Search for the cell housing the specified text and yield its (X, Y) center coordinate. 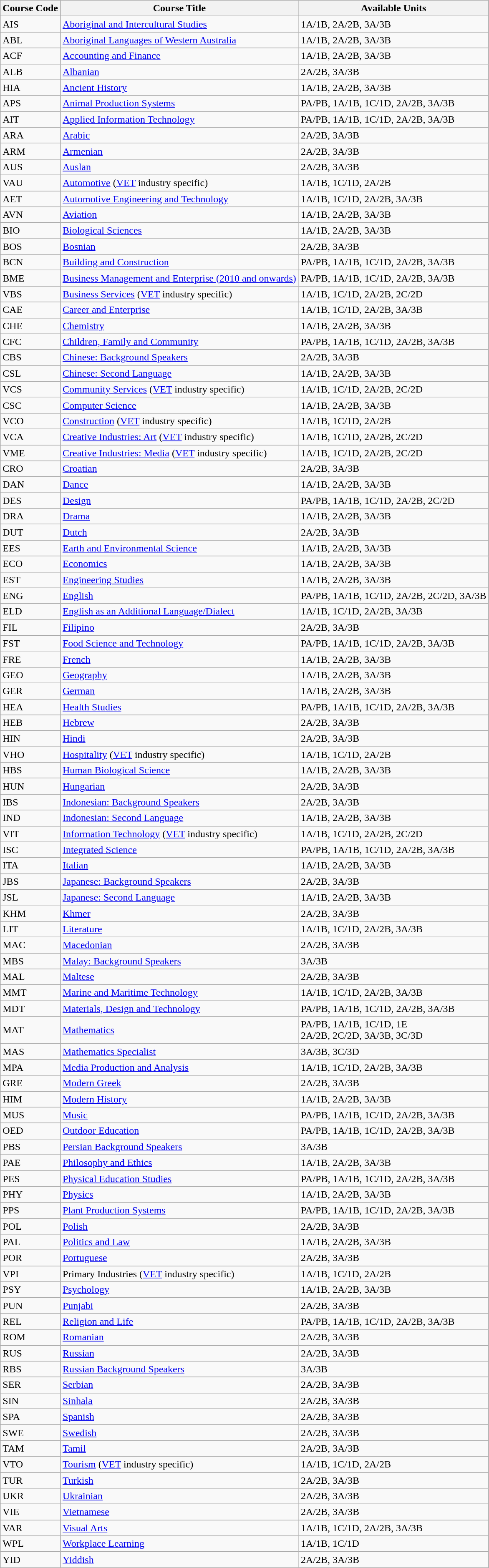
VHO (30, 755)
TAM (30, 1448)
DES (30, 501)
Italian (179, 866)
Dance (179, 485)
Building and Construction (179, 262)
VPI (30, 1274)
Psychology (179, 1290)
Materials, Design and Technology (179, 1009)
BOS (30, 247)
POR (30, 1258)
Economics (179, 564)
VCA (30, 437)
Business Services (VET industry specific) (179, 294)
Tourism (VET industry specific) (179, 1464)
KHM (30, 913)
Japanese: Background Speakers (179, 881)
HBS (30, 770)
Modern Greek (179, 1083)
Punjabi (179, 1306)
Music (179, 1115)
DRA (30, 516)
RBS (30, 1369)
ACF (30, 56)
Ukrainian (179, 1496)
CSL (30, 373)
Russian (179, 1353)
Hospitality (VET industry specific) (179, 755)
MAS (30, 1052)
VAR (30, 1528)
JSL (30, 897)
ENG (30, 596)
MUS (30, 1115)
Visual Arts (179, 1528)
Chinese: Background Speakers (179, 357)
Armenian (179, 151)
Information Technology (VET industry specific) (179, 834)
OED (30, 1131)
JBS (30, 881)
Applied Information Technology (179, 119)
Dutch (179, 532)
IBS (30, 802)
Design (179, 501)
HIM (30, 1099)
POL (30, 1226)
Malay: Background Speakers (179, 961)
CSC (30, 405)
PHY (30, 1194)
TUR (30, 1480)
MAL (30, 977)
CHE (30, 326)
Mathematics (179, 1030)
ISC (30, 850)
Aboriginal and Intercultural Studies (179, 24)
Business Management and Enterprise (2010 and onwards) (179, 278)
MBS (30, 961)
PA/PB, 1A/1B, 1C/1D, 2A/2B, 2C/2D (393, 501)
SER (30, 1385)
Physical Education Studies (179, 1178)
CRO (30, 469)
GEO (30, 675)
Community Services (VET industry specific) (179, 389)
Aboriginal Languages of Western Australia (179, 40)
English (179, 596)
PUN (30, 1306)
FRE (30, 659)
BCN (30, 262)
VME (30, 453)
PBS (30, 1147)
Children, Family and Community (179, 342)
CAE (30, 310)
Philosophy and Ethics (179, 1163)
Marine and Maritime Technology (179, 993)
Persian Background Speakers (179, 1147)
PAE (30, 1163)
PES (30, 1178)
GER (30, 691)
3A/3B, 3C/3D (393, 1052)
German (179, 691)
VCO (30, 421)
ARM (30, 151)
MPA (30, 1067)
CBS (30, 357)
Politics and Law (179, 1242)
MAC (30, 945)
YID (30, 1560)
Serbian (179, 1385)
SPA (30, 1417)
Filipino (179, 627)
Workplace Learning (179, 1544)
Ancient History (179, 88)
Bosnian (179, 247)
Engineering Studies (179, 580)
SIN (30, 1401)
Modern History (179, 1099)
Arabic (179, 135)
GRE (30, 1083)
Mathematics Specialist (179, 1052)
Food Science and Technology (179, 643)
Chinese: Second Language (179, 373)
AUS (30, 167)
CFC (30, 342)
PA/PB, 1A/1B, 1C/1D, 1E2A/2B, 2C/2D, 3A/3B, 3C/3D (393, 1030)
PA/PB, 1A/1B, 1C/1D, 2A/2B, 2C/2D, 3A/3B (393, 596)
Course Code (30, 8)
Khmer (179, 913)
English as an Additional Language/Dialect (179, 612)
REL (30, 1321)
Hindi (179, 739)
HUN (30, 786)
1A/1B, 1C/1D (393, 1544)
Health Studies (179, 707)
UKR (30, 1496)
Outdoor Education (179, 1131)
ECO (30, 564)
RUS (30, 1353)
VIT (30, 834)
Portuguese (179, 1258)
MDT (30, 1009)
SWE (30, 1432)
Media Production and Analysis (179, 1067)
BIO (30, 231)
MMT (30, 993)
Accounting and Finance (179, 56)
Primary Industries (VET industry specific) (179, 1274)
HIA (30, 88)
Drama (179, 516)
Creative Industries: Media (VET industry specific) (179, 453)
Construction (VET industry specific) (179, 421)
PAL (30, 1242)
Albanian (179, 72)
Sinhala (179, 1401)
WPL (30, 1544)
EES (30, 548)
Maltese (179, 977)
Earth and Environmental Science (179, 548)
DUT (30, 532)
ITA (30, 866)
VIE (30, 1512)
Auslan (179, 167)
Hungarian (179, 786)
Animal Production Systems (179, 103)
Croatian (179, 469)
Computer Science (179, 405)
French (179, 659)
ARA (30, 135)
Spanish (179, 1417)
ROM (30, 1337)
DAN (30, 485)
LIT (30, 929)
Polish (179, 1226)
Russian Background Speakers (179, 1369)
IND (30, 818)
Available Units (393, 8)
Human Biological Science (179, 770)
FST (30, 643)
PSY (30, 1290)
Yiddish (179, 1560)
APS (30, 103)
AVN (30, 215)
Indonesian: Second Language (179, 818)
HEB (30, 723)
Creative Industries: Art (VET industry specific) (179, 437)
Tamil (179, 1448)
Swedish (179, 1432)
Chemistry (179, 326)
AET (30, 199)
HIN (30, 739)
FIL (30, 627)
MAT (30, 1030)
Macedonian (179, 945)
Hebrew (179, 723)
VBS (30, 294)
Vietnamese (179, 1512)
VCS (30, 389)
Geography (179, 675)
Integrated Science (179, 850)
ALB (30, 72)
Indonesian: Background Speakers (179, 802)
EST (30, 580)
ABL (30, 40)
Physics (179, 1194)
Romanian (179, 1337)
VTO (30, 1464)
Japanese: Second Language (179, 897)
Biological Sciences (179, 231)
Religion and Life (179, 1321)
AIS (30, 24)
Turkish (179, 1480)
Plant Production Systems (179, 1210)
ELD (30, 612)
Course Title (179, 8)
PPS (30, 1210)
Automotive (VET industry specific) (179, 183)
AIT (30, 119)
Aviation (179, 215)
BME (30, 278)
Career and Enterprise (179, 310)
HEA (30, 707)
Automotive Engineering and Technology (179, 199)
Literature (179, 929)
VAU (30, 183)
